Capture the cell that displays the provided text and extract its (X, Y) central coordinate. 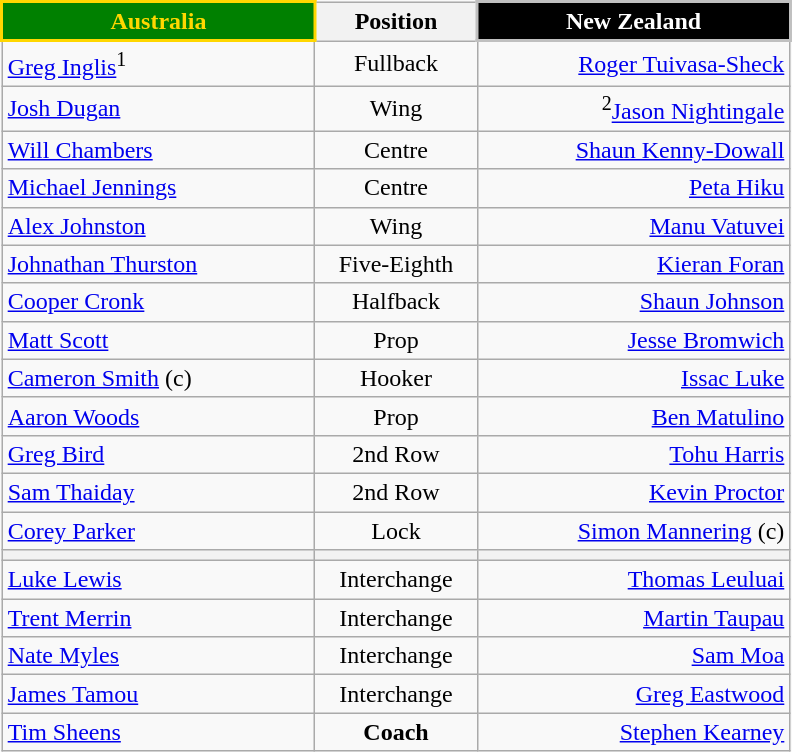
Michael Jennings (158, 188)
Martin Taupau (634, 618)
Shaun Johnson (634, 302)
Luke Lewis (158, 580)
Thomas Leuluai (634, 580)
Shaun Kenny-Dowall (634, 150)
Australia (158, 22)
Kieran Foran (634, 264)
Cooper Cronk (158, 302)
Halfback (396, 302)
Fullback (396, 64)
Roger Tuivasa-Sheck (634, 64)
Cameron Smith (c) (158, 378)
Five-Eighth (396, 264)
Greg Inglis1 (158, 64)
Johnathan Thurston (158, 264)
Coach (396, 732)
Tohu Harris (634, 454)
Tim Sheens (158, 732)
Will Chambers (158, 150)
Corey Parker (158, 531)
2Jason Nightingale (634, 108)
Greg Bird (158, 454)
Sam Thaiday (158, 492)
Josh Dugan (158, 108)
Ben Matulino (634, 416)
Stephen Kearney (634, 732)
Alex Johnston (158, 226)
Simon Mannering (c) (634, 531)
Matt Scott (158, 340)
Position (396, 22)
Lock (396, 531)
Kevin Proctor (634, 492)
Aaron Woods (158, 416)
Issac Luke (634, 378)
Manu Vatuvei (634, 226)
Peta Hiku (634, 188)
Trent Merrin (158, 618)
Nate Myles (158, 656)
Hooker (396, 378)
Jesse Bromwich (634, 340)
Sam Moa (634, 656)
Greg Eastwood (634, 694)
James Tamou (158, 694)
New Zealand (634, 22)
